Pinpoint the cell where the given text exists, returning its [x, y] midpoint coordinate. 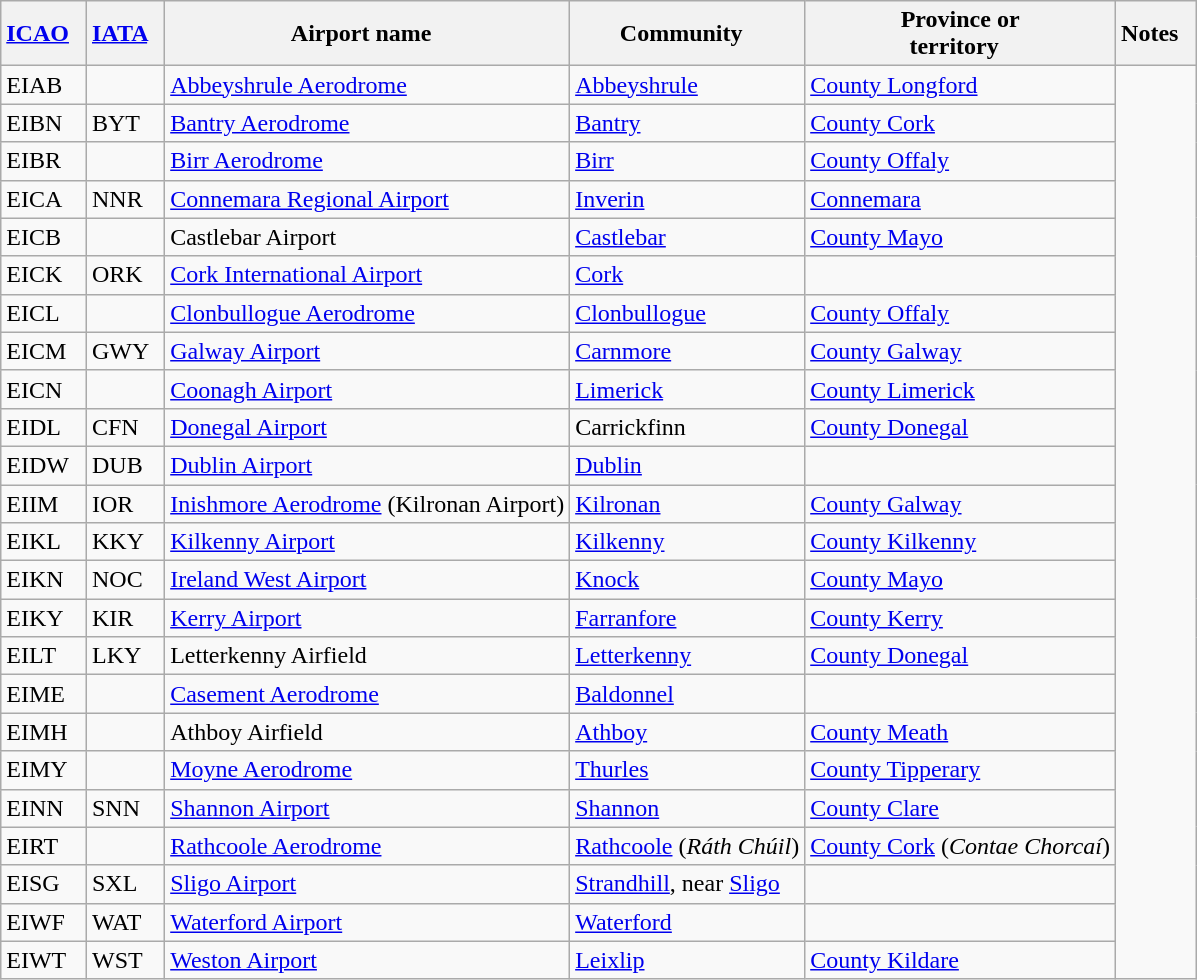
Sligo Airport [368, 884]
EIKL [44, 542]
Kerry Airport [368, 618]
EIKY [44, 618]
Castlebar Airport [368, 237]
EIBN [44, 123]
Inverin [688, 199]
CFN [125, 427]
County Kildare [960, 960]
Kilkenny Airport [368, 542]
EIWF [44, 922]
EIIM [44, 503]
Clonbullogue [688, 313]
EIRT [44, 846]
WST [125, 960]
SNN [125, 808]
LKY [125, 656]
Birr Aerodrome [368, 161]
County Limerick [960, 389]
Leixlip [688, 960]
Connemara Regional Airport [368, 199]
Strandhill, near Sligo [688, 884]
KKY [125, 542]
County Longford [960, 85]
Castlebar [688, 237]
EISG [44, 884]
Inishmore Aerodrome (Kilronan Airport) [368, 503]
NNR [125, 199]
DUB [125, 465]
BYT [125, 123]
EIBR [44, 161]
SXL [125, 884]
Cork [688, 275]
Waterford Airport [368, 922]
EIME [44, 694]
Letterkenny Airfield [368, 656]
NOC [125, 580]
Carrickfinn [688, 427]
EICA [44, 199]
Connemara [960, 199]
EICB [44, 237]
Waterford [688, 922]
Rathcoole (Ráth Chúil) [688, 846]
IATA [125, 34]
Carnmore [688, 351]
Limerick [688, 389]
Bantry Aerodrome [368, 123]
ICAO [44, 34]
Dublin Airport [368, 465]
County Cork [960, 123]
Notes [1156, 34]
Thurles [688, 770]
Athboy Airfield [368, 732]
Shannon Airport [368, 808]
Cork International Airport [368, 275]
GWY [125, 351]
EINN [44, 808]
County Tipperary [960, 770]
EICN [44, 389]
Bantry [688, 123]
Galway Airport [368, 351]
EIMH [44, 732]
Baldonnel [688, 694]
Kilronan [688, 503]
Birr [688, 161]
Letterkenny [688, 656]
Casement Aerodrome [368, 694]
EIDL [44, 427]
Knock [688, 580]
EIKN [44, 580]
County Kilkenny [960, 542]
WAT [125, 922]
Province orterritory [960, 34]
County Cork (Contae Chorcaí) [960, 846]
County Clare [960, 808]
Farranfore [688, 618]
Shannon [688, 808]
Rathcoole Aerodrome [368, 846]
EICL [44, 313]
Clonbullogue Aerodrome [368, 313]
Donegal Airport [368, 427]
EIAB [44, 85]
IOR [125, 503]
Abbeyshrule Aerodrome [368, 85]
County Kerry [960, 618]
Coonagh Airport [368, 389]
ORK [125, 275]
Dublin [688, 465]
Kilkenny [688, 542]
EICM [44, 351]
Athboy [688, 732]
Abbeyshrule [688, 85]
Moyne Aerodrome [368, 770]
EIMY [44, 770]
Airport name [368, 34]
EILT [44, 656]
EIDW [44, 465]
KIR [125, 618]
EICK [44, 275]
Ireland West Airport [368, 580]
Community [688, 34]
County Meath [960, 732]
Weston Airport [368, 960]
EIWT [44, 960]
